Return [X, Y] of the center of cell containing provided text 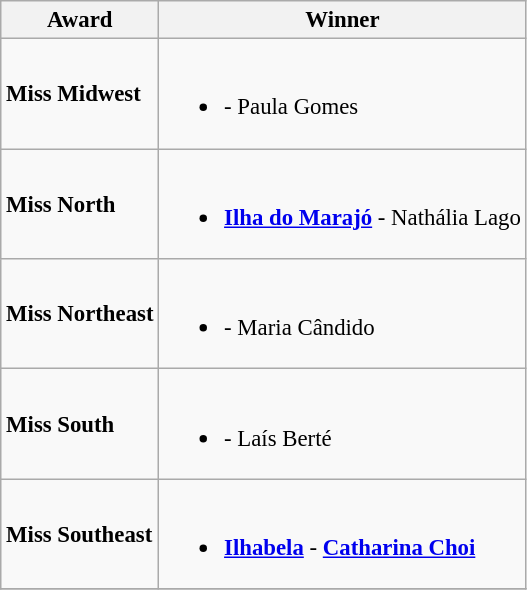
Miss South [80, 424]
Award [80, 20]
Miss North [80, 204]
- Maria Cândido [342, 314]
Miss Southeast [80, 534]
Miss Northeast [80, 314]
Winner [342, 20]
Ilha do Marajó - Nathália Lago [342, 204]
- Laís Berté [342, 424]
- Paula Gomes [342, 94]
Miss Midwest [80, 94]
Ilhabela - Catharina Choi [342, 534]
